Determine the [x, y] coordinate at the center of the cell enclosing the given text.  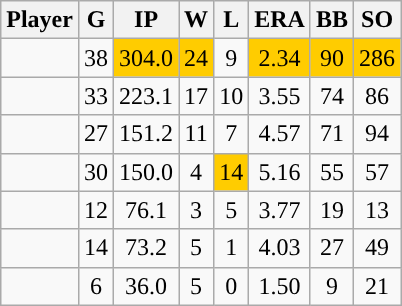
76.1 [146, 210]
304.0 [146, 58]
6 [96, 286]
1.50 [280, 286]
57 [378, 172]
33 [96, 96]
38 [96, 58]
3.55 [280, 96]
10 [232, 96]
21 [378, 286]
151.2 [146, 134]
L [232, 20]
0 [232, 286]
SO [378, 20]
17 [196, 96]
7 [232, 134]
G [96, 20]
71 [332, 134]
4 [196, 172]
BB [332, 20]
19 [332, 210]
90 [332, 58]
IP [146, 20]
11 [196, 134]
86 [378, 96]
W [196, 20]
24 [196, 58]
1 [232, 248]
223.1 [146, 96]
49 [378, 248]
36.0 [146, 286]
94 [378, 134]
286 [378, 58]
55 [332, 172]
5.16 [280, 172]
73.2 [146, 248]
Player [40, 20]
13 [378, 210]
ERA [280, 20]
4.57 [280, 134]
150.0 [146, 172]
3 [196, 210]
4.03 [280, 248]
30 [96, 172]
3.77 [280, 210]
74 [332, 96]
12 [96, 210]
2.34 [280, 58]
